Capture the cell that displays the provided text and extract its (x, y) central coordinate. 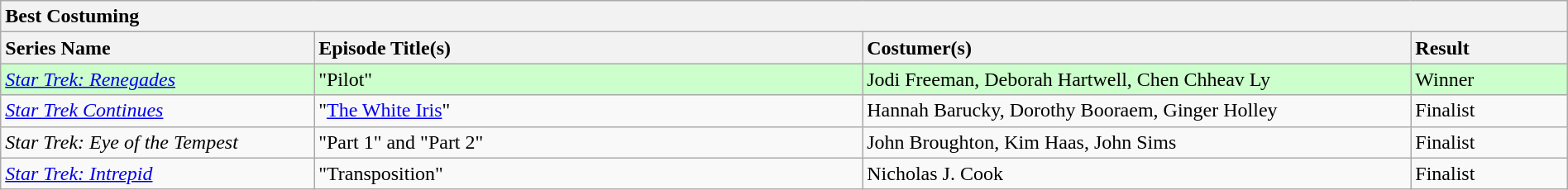
Star Trek: Intrepid (157, 173)
Hannah Barucky, Dorothy Booraem, Ginger Holley (1136, 111)
Episode Title(s) (589, 48)
"Part 1" and "Part 2" (589, 142)
Result (1489, 48)
Best Costuming (784, 17)
Star Trek: Renegades (157, 79)
Costumer(s) (1136, 48)
Star Trek: Eye of the Tempest (157, 142)
"Pilot" (589, 79)
John Broughton, Kim Haas, John Sims (1136, 142)
Jodi Freeman, Deborah Hartwell, Chen Chheav Ly (1136, 79)
Series Name (157, 48)
Nicholas J. Cook (1136, 173)
"The White Iris" (589, 111)
"Transposition" (589, 173)
Winner (1489, 79)
Star Trek Continues (157, 111)
